Extract the [X, Y] coordinate from the center of the cell holding the provided text.  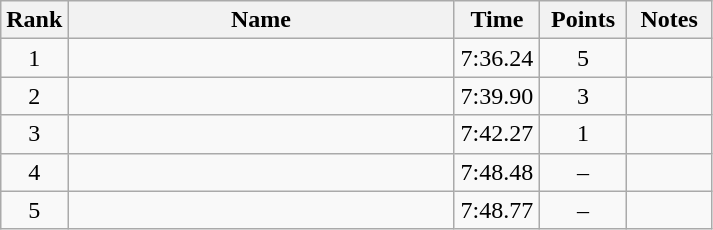
4 [34, 172]
7:36.24 [497, 58]
7:48.77 [497, 210]
Rank [34, 20]
Time [497, 20]
Name [261, 20]
7:48.48 [497, 172]
Points [583, 20]
7:42.27 [497, 134]
Notes [669, 20]
2 [34, 96]
7:39.90 [497, 96]
